Detect which cell encompasses the target text, then output its (X, Y) center coordinate. 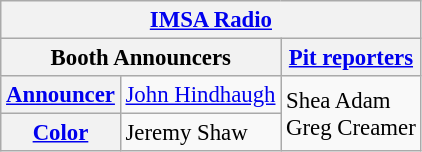
IMSA Radio (211, 20)
Shea AdamGreg Creamer (351, 114)
Booth Announcers (141, 58)
Jeremy Shaw (200, 133)
Pit reporters (351, 58)
Color (60, 133)
John Hindhaugh (200, 95)
Announcer (60, 95)
